Find where the given text appears and provide that cell's center as [X, Y] coordinate. 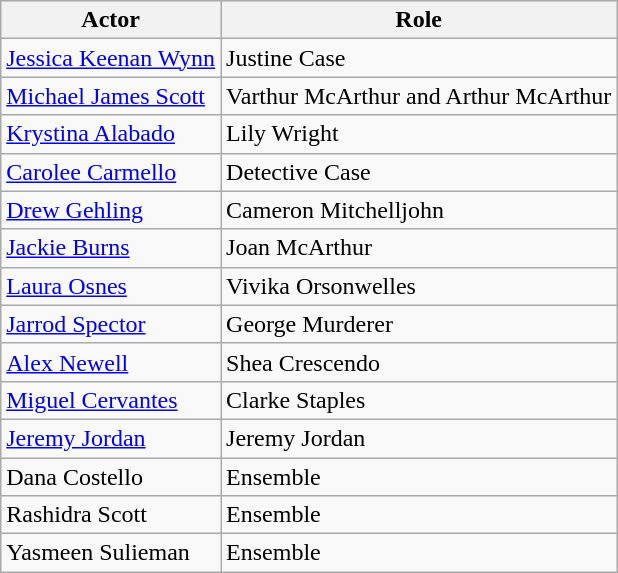
Actor [111, 20]
Jessica Keenan Wynn [111, 58]
Miguel Cervantes [111, 400]
Dana Costello [111, 477]
Vivika Orsonwelles [419, 286]
George Murderer [419, 324]
Alex Newell [111, 362]
Krystina Alabado [111, 134]
Rashidra Scott [111, 515]
Cameron Mitchelljohn [419, 210]
Joan McArthur [419, 248]
Varthur McArthur and Arthur McArthur [419, 96]
Jackie Burns [111, 248]
Yasmeen Sulieman [111, 553]
Laura Osnes [111, 286]
Role [419, 20]
Detective Case [419, 172]
Shea Crescendo [419, 362]
Carolee Carmello [111, 172]
Clarke Staples [419, 400]
Drew Gehling [111, 210]
Jarrod Spector [111, 324]
Michael James Scott [111, 96]
Lily Wright [419, 134]
Justine Case [419, 58]
